Find where the given text appears and provide that cell's center as (x, y) coordinate. 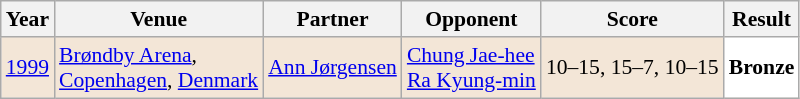
Score (632, 19)
Bronze (762, 68)
1999 (28, 68)
Ann Jørgensen (332, 68)
Partner (332, 19)
Result (762, 19)
Chung Jae-hee Ra Kyung-min (472, 68)
Year (28, 19)
10–15, 15–7, 10–15 (632, 68)
Opponent (472, 19)
Venue (158, 19)
Brøndby Arena,Copenhagen, Denmark (158, 68)
